Identify which cell holds the provided text, then report its (X, Y) central coordinate. 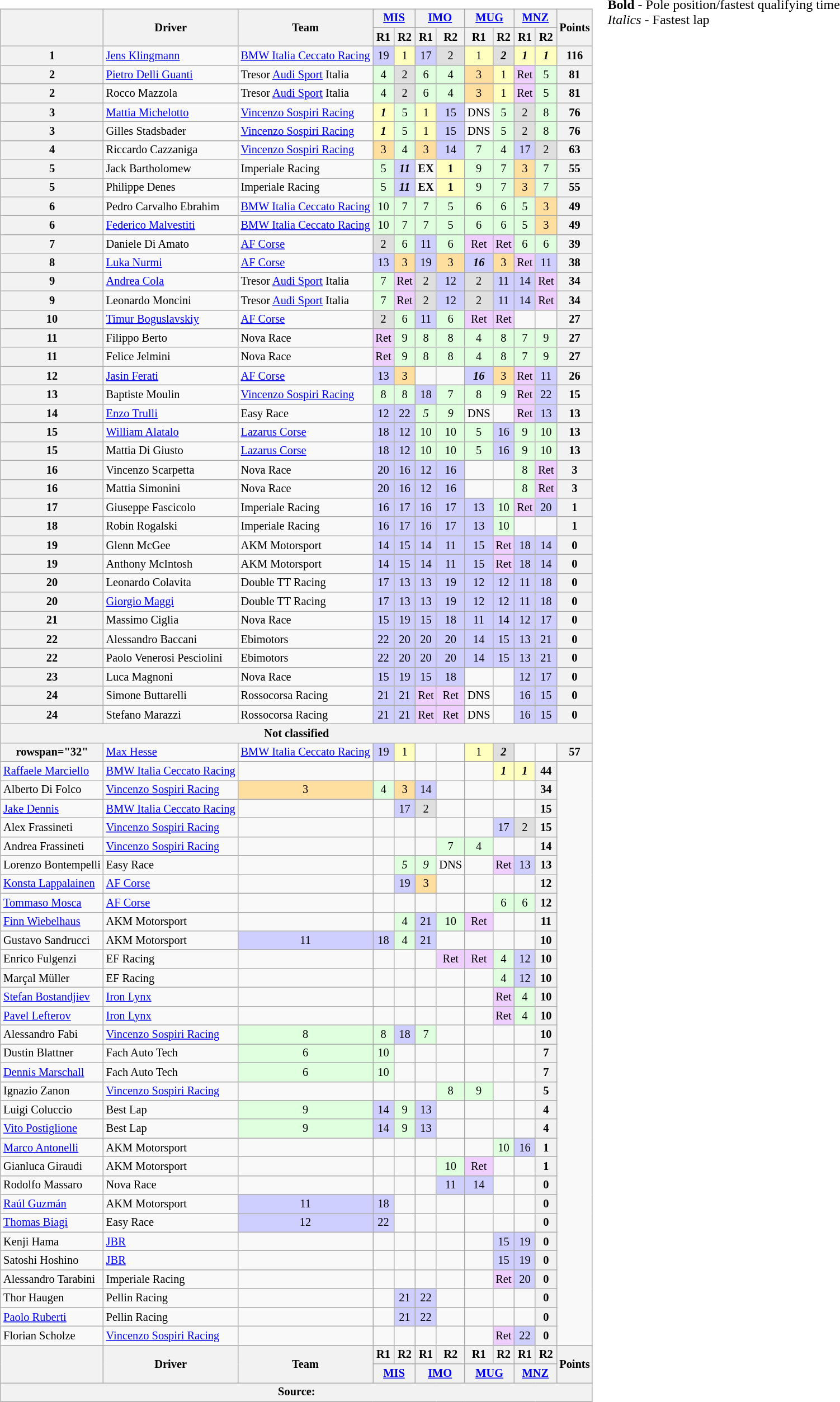
Simone Buttarelli (171, 696)
Felice Jelmini (171, 357)
63 (574, 150)
Glenn McGee (171, 545)
Florian Scholze (52, 1336)
Riccardo Cazzaniga (171, 150)
Tommaso Mosca (52, 903)
Finn Wiebelhaus (52, 922)
rowspan="32" (52, 752)
Konsta Lappalainen (52, 884)
Paolo Venerosi Pesciolini (171, 658)
Giuseppe Fascicolo (171, 508)
Alberto Di Folco (52, 790)
Gustavo Sandrucci (52, 941)
Vincenzo Scarpetta (171, 470)
Alessandro Baccani (171, 639)
Paolo Ruberti (52, 1317)
Mattia Di Giusto (171, 451)
Jack Bartholomew (171, 169)
Giorgio Maggi (171, 602)
Gianluca Giraudi (52, 1167)
Jasin Ferati (171, 376)
Thomas Biagi (52, 1223)
44 (546, 771)
Dustin Blattner (52, 1054)
Alessandro Fabi (52, 1035)
Alessandro Tarabini (52, 1280)
Luka Nurmi (171, 263)
38 (574, 263)
Raúl Guzmán (52, 1204)
Leonardo Moncini (171, 300)
Enzo Trulli (171, 413)
Pavel Lefterov (52, 1016)
Andrea Frassineti (52, 847)
Raffaele Marciello (52, 771)
Pedro Carvalho Ebrahim (171, 206)
Marco Antonelli (52, 1148)
Source: (296, 1392)
Jake Dennis (52, 809)
Gilles Stadsbader (171, 131)
Mattia Michelotto (171, 112)
Andrea Cola (171, 282)
Lorenzo Bontempelli (52, 865)
Luigi Coluccio (52, 1110)
Rodolfo Massaro (52, 1185)
Alex Frassineti (52, 828)
Marçal Müller (52, 978)
Robin Rogalski (171, 526)
Rocco Mazzola (171, 93)
Leonardo Colavita (171, 583)
57 (574, 752)
Satoshi Hoshino (52, 1261)
Federico Malvestiti (171, 225)
39 (574, 244)
Vito Postiglione (52, 1129)
Enrico Fulgenzi (52, 959)
Max Hesse (171, 752)
Filippo Berto (171, 338)
Stefano Marazzi (171, 715)
Thor Haugen (52, 1298)
Philippe Denes (171, 188)
Massimo Ciglia (171, 621)
116 (574, 56)
Daniele Di Amato (171, 244)
Timur Boguslavskiy (171, 319)
Ignazio Zanon (52, 1091)
Not classified (296, 734)
Anthony McIntosh (171, 564)
Pietro Delli Guanti (171, 75)
Kenji Hama (52, 1241)
William Alatalo (171, 432)
Luca Magnoni (171, 677)
26 (574, 376)
Dennis Marschall (52, 1072)
Mattia Simonini (171, 489)
Stefan Bostandjiev (52, 997)
23 (52, 677)
Jens Klingmann (171, 56)
Baptiste Moulin (171, 395)
